Capture the cell that displays the provided text and extract its [x, y] central coordinate. 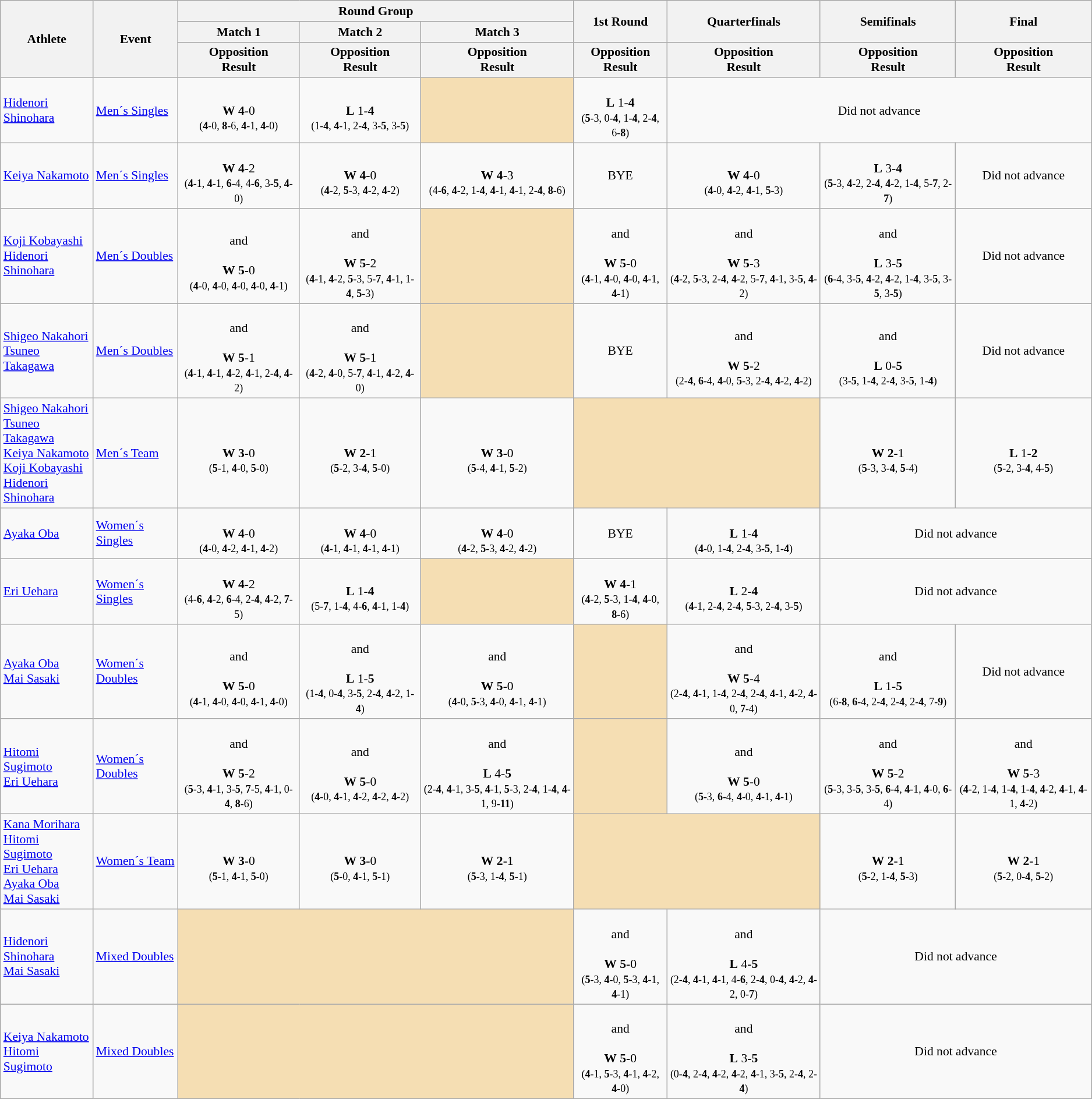
W 4-0(4-1, 4-1, 4-1, 4-1) [360, 533]
Match 2 [360, 32]
W 3-0(5-4, 4-1, 5-2) [497, 453]
Keiya Nakamoto [47, 176]
Quarterfinals [743, 21]
L 1-2(5-2, 3-4, 4-5) [1024, 453]
W 4-0(4-0, 8-6, 4-1, 4-0) [239, 111]
andW 5-3(4-2, 1-4, 1-4, 1-4, 4-2, 4-1, 4-1, 4-2) [1024, 766]
andL 3-5(6-4, 3-5, 4-2, 4-2, 1-4, 3-5, 3-5, 3-5) [888, 256]
andL 4-5(2-4, 4-1, 4-1, 4-6, 2-4, 0-4, 4-2, 4-2, 0-7) [743, 956]
Keiya NakamotoHitomi Sugimoto [47, 1052]
Men´s Team [136, 453]
andW 5-0(5-3, 6-4, 4-0, 4-1, 4-1) [743, 766]
Koji KobayashiHidenori Shinohara [47, 256]
andL 0-5(3-5, 1-4, 2-4, 3-5, 1-4) [888, 351]
Shigeo NakahoriTsuneo TakagawaKeiya NakamotoKoji KobayashiHidenori Shinohara [47, 453]
Semifinals [888, 21]
W 4-0(4-0, 4-2, 4-1, 5-3) [743, 176]
L 1-4(1-4, 4-1, 2-4, 3-5, 3-5) [360, 111]
W 2-1(5-2, 1-4, 5-3) [888, 862]
andW 5-0(4-1, 5-3, 4-1, 4-2, 4-0) [620, 1052]
W 2-1(5-3, 1-4, 5-1) [497, 862]
andW 5-2(4-1, 4-2, 5-3, 5-7, 4-1, 1-4, 5-3) [360, 256]
W 4-3(4-6, 4-2, 1-4, 4-1, 4-1, 2-4, 8-6) [497, 176]
andW 5-1(4-1, 4-1, 4-2, 4-1, 2-4, 4-2) [239, 351]
andW 5-1(4-2, 4-0, 5-7, 4-1, 4-2, 4-0) [360, 351]
Ayaka ObaMai Sasaki [47, 671]
Round Group [376, 11]
andW 5-0(4-1, 4-0, 4-0, 4-1, 4-0) [239, 671]
W 4-2(4-6, 4-2, 6-4, 2-4, 4-2, 7-5) [239, 591]
L 3-4(5-3, 4-2, 2-4, 4-2, 1-4, 5-7, 2-7) [888, 176]
andW 5-2(5-3, 3-5, 3-5, 6-4, 4-1, 4-0, 6-4) [888, 766]
L 1-4(5-3, 0-4, 1-4, 2-4, 6-8) [620, 111]
andL 1-5(1-4, 0-4, 3-5, 2-4, 4-2, 1-4) [360, 671]
L 1-4(4-0, 1-4, 2-4, 3-5, 1-4) [743, 533]
Match 3 [497, 32]
andW 5-3(4-2, 5-3, 2-4, 4-2, 5-7, 4-1, 3-5, 4-2) [743, 256]
Ayaka Oba [47, 533]
Match 1 [239, 32]
L 2-4(4-1, 2-4, 2-4, 5-3, 2-4, 3-5) [743, 591]
W 3-0(5-1, 4-0, 5-0) [239, 453]
andW 5-0(4-0, 5-3, 4-0, 4-1, 4-1) [497, 671]
andL 4-5(2-4, 4-1, 3-5, 4-1, 5-3, 2-4, 1-4, 4-1, 9-11) [497, 766]
Kana MoriharaHitomi SugimotoEri UeharaAyaka ObaMai Sasaki [47, 862]
andW 5-2(2-4, 6-4, 4-0, 5-3, 2-4, 4-2, 4-2) [743, 351]
andW 5-2(5-3, 4-1, 3-5, 7-5, 4-1, 0-4, 8-6) [239, 766]
W 3-0(5-1, 4-1, 5-0) [239, 862]
W 4-0(4-0, 4-2, 4-1, 4-2) [239, 533]
Hidenori ShinoharaMai Sasaki [47, 956]
Athlete [47, 39]
andW 5-0(4-0, 4-0, 4-0, 4-0, 4-1) [239, 256]
Hidenori Shinohara [47, 111]
andW 5-0(4-1, 4-0, 4-0, 4-1, 4-1) [620, 256]
Final [1024, 21]
W 4-2(4-1, 4-1, 6-4, 4-6, 3-5, 4-0) [239, 176]
Hitomi SugimotoEri Uehara [47, 766]
L 1-4(5-7, 1-4, 4-6, 4-1, 1-4) [360, 591]
Eri Uehara [47, 591]
Shigeo NakahoriTsuneo Takagawa [47, 351]
andL 3-5(0-4, 2-4, 4-2, 4-2, 4-1, 3-5, 2-4, 2-4) [743, 1052]
W 2-1(5-3, 3-4, 5-4) [888, 453]
andL 1-5(6-8, 6-4, 2-4, 2-4, 2-4, 7-9) [888, 671]
W 4-1(4-2, 5-3, 1-4, 4-0, 8-6) [620, 591]
andW 5-0(5-3, 4-0, 5-3, 4-1, 4-1) [620, 956]
andW 5-4(2-4, 4-1, 1-4, 2-4, 2-4, 4-1, 4-2, 4-0, 7-4) [743, 671]
W 2-1(5-2, 0-4, 5-2) [1024, 862]
andW 5-0(4-0, 4-1, 4-2, 4-2, 4-2) [360, 766]
W 2-1(5-2, 3-4, 5-0) [360, 453]
1st Round [620, 21]
W 3-0(5-0, 4-1, 5-1) [360, 862]
Women´s Team [136, 862]
Event [136, 39]
